Return [x, y] of the center of cell containing provided text 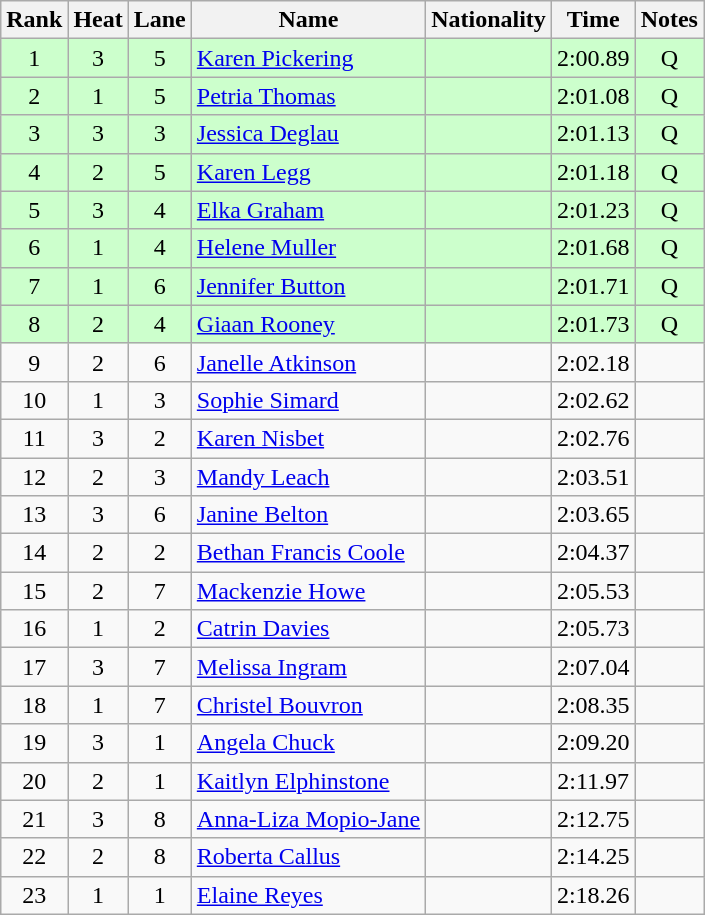
Jessica Deglau [308, 134]
Melissa Ingram [308, 667]
2:03.65 [593, 515]
2:18.26 [593, 895]
Karen Legg [308, 172]
Heat [98, 20]
2:02.62 [593, 400]
Bethan Francis Coole [308, 553]
13 [34, 515]
2:01.18 [593, 172]
2:09.20 [593, 743]
Mandy Leach [308, 477]
20 [34, 781]
21 [34, 819]
2:02.18 [593, 362]
Mackenzie Howe [308, 591]
Karen Pickering [308, 58]
19 [34, 743]
Petria Thomas [308, 96]
2:01.13 [593, 134]
2:01.68 [593, 248]
12 [34, 477]
Giaan Rooney [308, 324]
9 [34, 362]
2:05.73 [593, 629]
2:04.37 [593, 553]
2:14.25 [593, 857]
Christel Bouvron [308, 705]
Kaitlyn Elphinstone [308, 781]
Time [593, 20]
2:12.75 [593, 819]
10 [34, 400]
2:08.35 [593, 705]
Rank [34, 20]
16 [34, 629]
2:05.53 [593, 591]
Jennifer Button [308, 286]
17 [34, 667]
Catrin Davies [308, 629]
Elaine Reyes [308, 895]
Elka Graham [308, 210]
2:03.51 [593, 477]
Lane [160, 20]
22 [34, 857]
2:00.89 [593, 58]
Karen Nisbet [308, 438]
Helene Muller [308, 248]
Nationality [489, 20]
Angela Chuck [308, 743]
Anna-Liza Mopio-Jane [308, 819]
15 [34, 591]
2:01.71 [593, 286]
2:01.73 [593, 324]
Janine Belton [308, 515]
2:01.23 [593, 210]
11 [34, 438]
Sophie Simard [308, 400]
2:02.76 [593, 438]
18 [34, 705]
Name [308, 20]
Janelle Atkinson [308, 362]
2:11.97 [593, 781]
2:07.04 [593, 667]
14 [34, 553]
Notes [669, 20]
2:01.08 [593, 96]
Roberta Callus [308, 857]
23 [34, 895]
